Return [X, Y] of the center of cell containing provided text 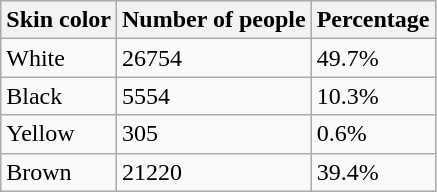
21220 [214, 172]
Number of people [214, 20]
49.7% [373, 58]
39.4% [373, 172]
Skin color [59, 20]
Percentage [373, 20]
Brown [59, 172]
5554 [214, 96]
0.6% [373, 134]
305 [214, 134]
Yellow [59, 134]
Black [59, 96]
White [59, 58]
10.3% [373, 96]
26754 [214, 58]
